Return (x, y) of the center of cell containing provided text 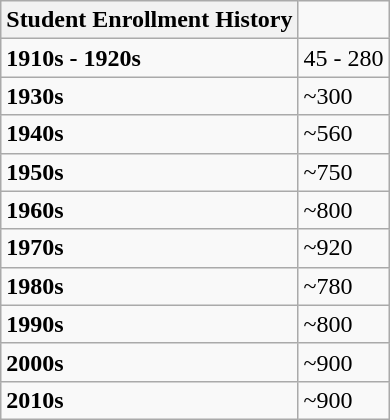
1910s - 1920s (150, 58)
~300 (344, 96)
~780 (344, 286)
~560 (344, 134)
1990s (150, 324)
1980s (150, 286)
45 - 280 (344, 58)
1960s (150, 210)
1950s (150, 172)
Student Enrollment History (150, 20)
1940s (150, 134)
2000s (150, 362)
~750 (344, 172)
1930s (150, 96)
2010s (150, 400)
1970s (150, 248)
~920 (344, 248)
